Detect which cell encompasses the target text, then output its [X, Y] center coordinate. 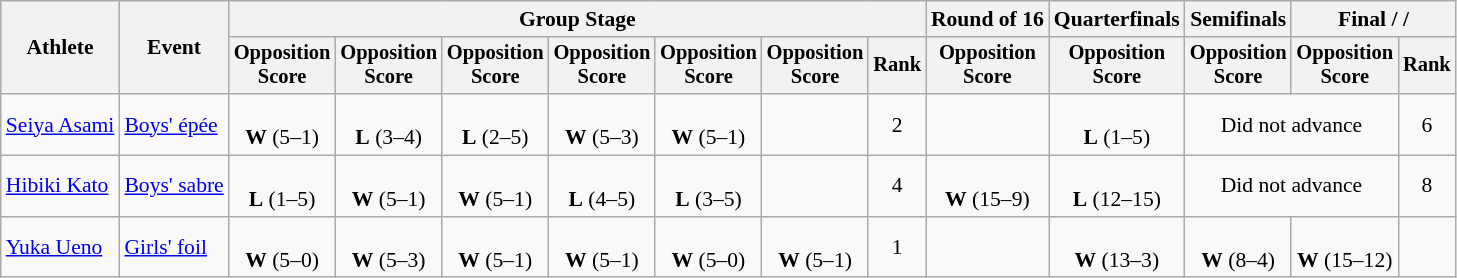
W (15–12) [1344, 248]
Athlete [60, 48]
L (12–15) [1117, 186]
Yuka Ueno [60, 248]
Semifinals [1238, 19]
Boys' épée [174, 124]
L (2–5) [496, 124]
W (13–3) [1117, 248]
L (3–5) [708, 186]
Hibiki Kato [60, 186]
Event [174, 48]
6 [1427, 124]
Final / / [1373, 19]
Seiya Asami [60, 124]
L (4–5) [602, 186]
Girls' foil [174, 248]
W (8–4) [1238, 248]
8 [1427, 186]
1 [897, 248]
Round of 16 [988, 19]
L (3–4) [388, 124]
Quarterfinals [1117, 19]
Boys' sabre [174, 186]
Group Stage [578, 19]
4 [897, 186]
2 [897, 124]
W (15–9) [988, 186]
